Detect which cell encompasses the target text, then output its (X, Y) center coordinate. 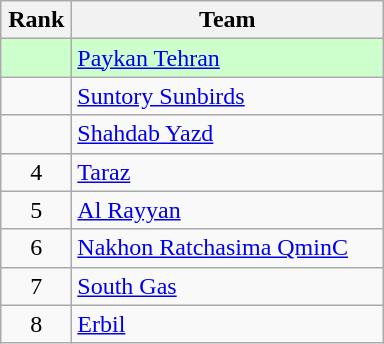
South Gas (228, 286)
5 (36, 210)
Paykan Tehran (228, 58)
Rank (36, 20)
Taraz (228, 172)
Suntory Sunbirds (228, 96)
8 (36, 324)
6 (36, 248)
Shahdab Yazd (228, 134)
4 (36, 172)
Team (228, 20)
Nakhon Ratchasima QminC (228, 248)
Erbil (228, 324)
7 (36, 286)
Al Rayyan (228, 210)
